Determine the [X, Y] coordinate at the center of the cell enclosing the given text.  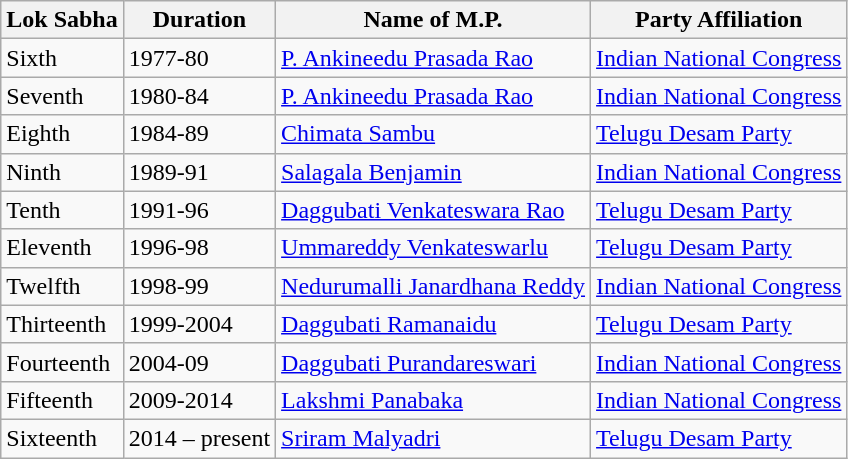
2009-2014 [199, 400]
Eleventh [62, 248]
Ninth [62, 172]
1998-99 [199, 286]
1980-84 [199, 96]
Eighth [62, 134]
1984-89 [199, 134]
Lakshmi Panabaka [434, 400]
1989-91 [199, 172]
1996-98 [199, 248]
Daggubati Venkateswara Rao [434, 210]
Lok Sabha [62, 20]
Salagala Benjamin [434, 172]
Tenth [62, 210]
Name of M.P. [434, 20]
Daggubati Purandareswari [434, 362]
Thirteenth [62, 324]
1991-96 [199, 210]
Nedurumalli Janardhana Reddy [434, 286]
Fourteenth [62, 362]
Chimata Sambu [434, 134]
1999-2004 [199, 324]
Fifteenth [62, 400]
Sriram Malyadri [434, 438]
Duration [199, 20]
2004-09 [199, 362]
Seventh [62, 96]
Party Affiliation [719, 20]
Ummareddy Venkateswarlu [434, 248]
1977-80 [199, 58]
2014 – present [199, 438]
Sixteenth [62, 438]
Twelfth [62, 286]
Daggubati Ramanaidu [434, 324]
Sixth [62, 58]
